Locate the cell with the specified text and output its [x, y] center coordinate. 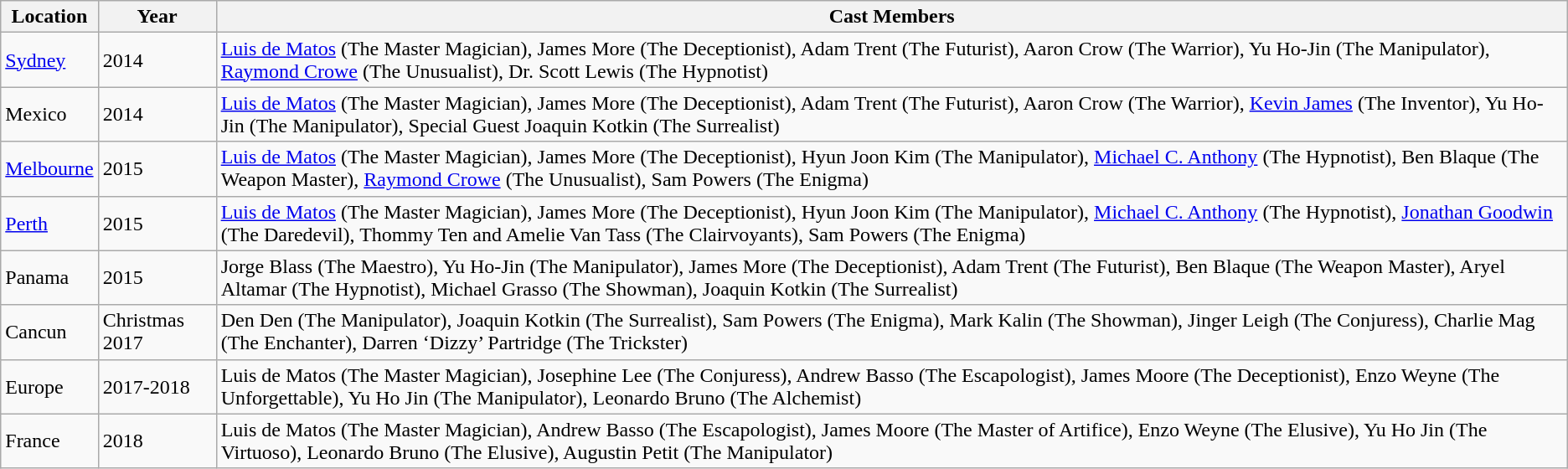
Mexico [49, 114]
Location [49, 17]
Europe [49, 387]
Panama [49, 278]
Cancun [49, 332]
Year [157, 17]
Melbourne [49, 169]
Sydney [49, 60]
2017-2018 [157, 387]
France [49, 441]
Cast Members [891, 17]
2018 [157, 441]
Christmas 2017 [157, 332]
Perth [49, 223]
